Capture the cell that displays the provided text and extract its (x, y) central coordinate. 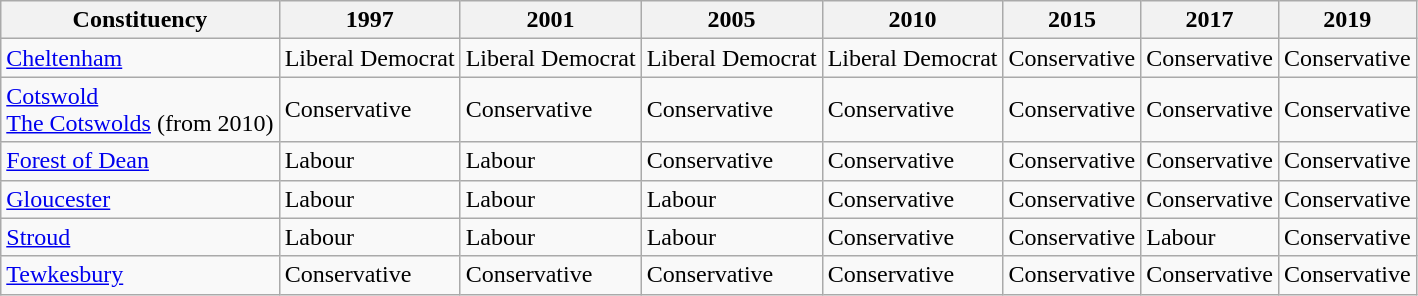
Forest of Dean (140, 161)
CotswoldThe Cotswolds (from 2010) (140, 110)
2001 (550, 20)
2015 (1072, 20)
2017 (1210, 20)
Gloucester (140, 199)
2005 (732, 20)
Stroud (140, 237)
Tewkesbury (140, 275)
2019 (1347, 20)
2010 (912, 20)
Constituency (140, 20)
1997 (370, 20)
Cheltenham (140, 58)
